Determine the (X, Y) coordinate at the center of the cell enclosing the given text.  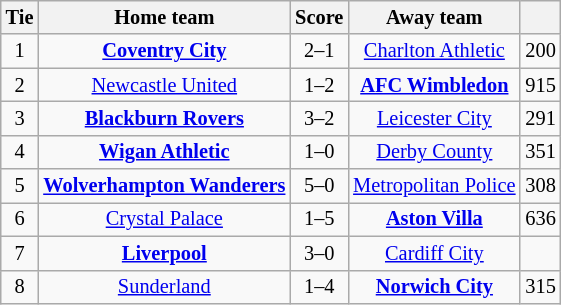
291 (540, 118)
636 (540, 219)
Cardiff City (434, 253)
2–1 (319, 51)
3 (20, 118)
6 (20, 219)
Liverpool (164, 253)
5–0 (319, 186)
Charlton Athletic (434, 51)
308 (540, 186)
Blackburn Rovers (164, 118)
Norwich City (434, 287)
1–5 (319, 219)
1–0 (319, 152)
Tie (20, 17)
Away team (434, 17)
915 (540, 85)
Wolverhampton Wanderers (164, 186)
1–4 (319, 287)
Home team (164, 17)
Newcastle United (164, 85)
1–2 (319, 85)
4 (20, 152)
Metropolitan Police (434, 186)
Score (319, 17)
Crystal Palace (164, 219)
5 (20, 186)
315 (540, 287)
3–2 (319, 118)
3–0 (319, 253)
Aston Villa (434, 219)
2 (20, 85)
AFC Wimbledon (434, 85)
Wigan Athletic (164, 152)
Derby County (434, 152)
Coventry City (164, 51)
Sunderland (164, 287)
7 (20, 253)
200 (540, 51)
351 (540, 152)
1 (20, 51)
Leicester City (434, 118)
8 (20, 287)
